Return [X, Y] of the center of cell containing provided text 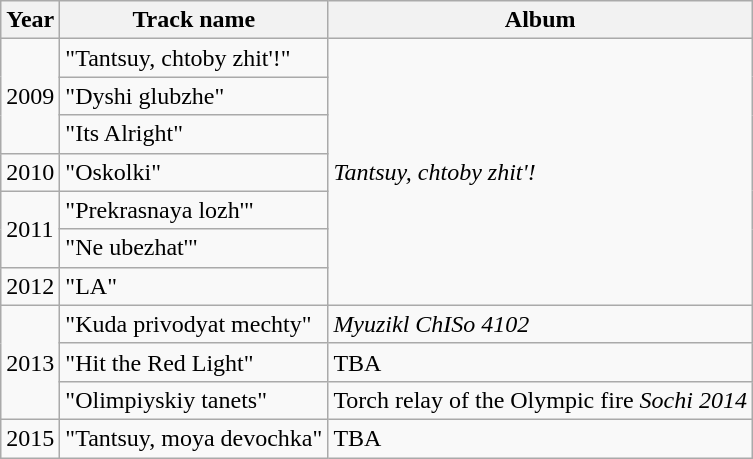
2011 [30, 229]
Tantsuy, chtoby zhit'! [540, 172]
"Hit the Red Light" [194, 362]
"Its Alright" [194, 134]
Torch relay of the Olympic fire Sochi 2014 [540, 400]
"Tantsuy, moya devochka" [194, 438]
2013 [30, 362]
"Tantsuy, chtoby zhit'!" [194, 58]
2012 [30, 286]
Year [30, 20]
"Prekrasnaya lozh'" [194, 210]
2010 [30, 172]
"Olimpiyskiy tanets" [194, 400]
2009 [30, 96]
"LA" [194, 286]
"Kuda privodyat mechty" [194, 324]
2015 [30, 438]
"Oskolki" [194, 172]
Myuzikl ChISo 4102 [540, 324]
"Ne ubezhat'" [194, 248]
"Dyshi glubzhe" [194, 96]
Track name [194, 20]
Album [540, 20]
